Search for the cell housing the specified text and yield its (x, y) center coordinate. 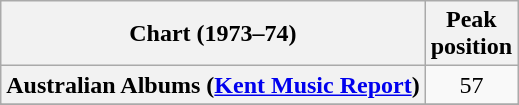
Peakposition (471, 34)
57 (471, 85)
Chart (1973–74) (213, 34)
Australian Albums (Kent Music Report) (213, 85)
